Detect which cell encompasses the target text, then output its (X, Y) center coordinate. 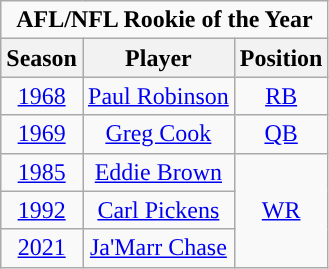
1992 (42, 210)
Ja'Marr Chase (158, 248)
Eddie Brown (158, 172)
QB (281, 134)
2021 (42, 248)
Player (158, 58)
1969 (42, 134)
Season (42, 58)
Carl Pickens (158, 210)
WR (281, 210)
RB (281, 96)
Greg Cook (158, 134)
Paul Robinson (158, 96)
1985 (42, 172)
AFL/NFL Rookie of the Year (164, 20)
Position (281, 58)
1968 (42, 96)
